For the text-containing cell, return its midpoint in [X, Y] coordinate format. 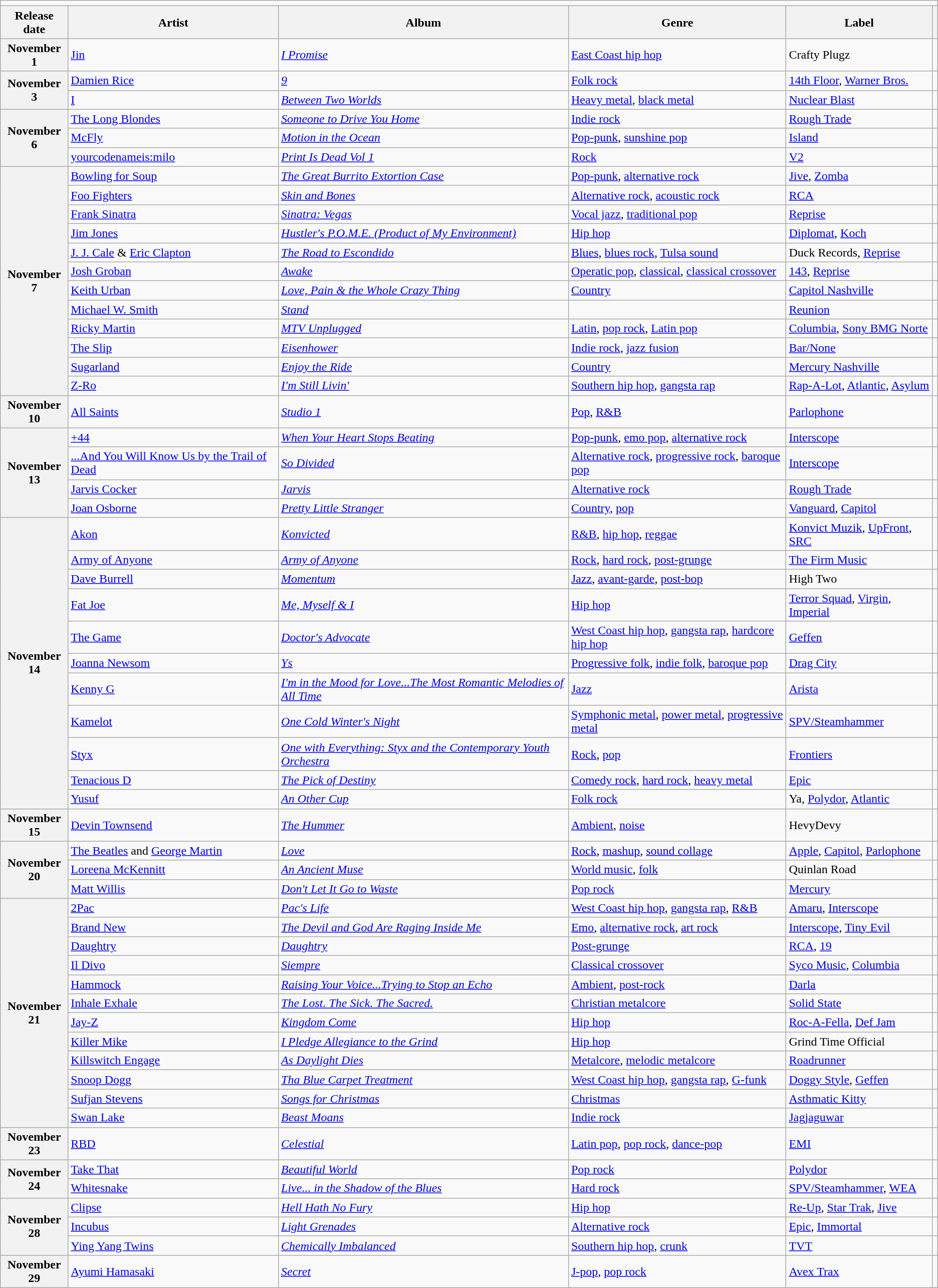
The Hummer [424, 825]
The Road to Escondido [424, 252]
Doggy Style, Geffen [859, 1080]
Damien Rice [173, 81]
One Cold Winter's Night [424, 721]
November14 [34, 663]
Light Grenades [424, 1226]
Asthmatic Kitty [859, 1099]
Joanna Newsom [173, 663]
Artist [173, 22]
The Great Burrito Extortion Case [424, 176]
As Daylight Dies [424, 1061]
Mercury [859, 889]
The Lost. The Sick. The Sacred. [424, 1003]
Siempre [424, 965]
Jarvis [424, 489]
RCA [859, 195]
Rock, pop [677, 754]
Konvicted [424, 534]
Roadrunner [859, 1061]
Inhale Exhale [173, 1003]
Michael W. Smith [173, 310]
Vanguard, Capitol [859, 508]
143, Reprise [859, 272]
Fat Joe [173, 604]
The Game [173, 637]
The Devil and God Are Raging Inside Me [424, 927]
Pop-punk, alternative rock [677, 176]
Sufjan Stevens [173, 1099]
Southern hip hop, crunk [677, 1245]
Foo Fighters [173, 195]
Killswitch Engage [173, 1061]
Joan Osborne [173, 508]
V2 [859, 157]
Whitesnake [173, 1188]
Christian metalcore [677, 1003]
Reunion [859, 310]
14th Floor, Warner Bros. [859, 81]
Pretty Little Stranger [424, 508]
Eisenhower [424, 348]
TVT [859, 1245]
Drag City [859, 663]
Island [859, 138]
So Divided [424, 463]
Ya, Polydor, Atlantic [859, 799]
Hell Hath No Fury [424, 1207]
The Pick of Destiny [424, 780]
Beautiful World [424, 1169]
Post-grunge [677, 946]
Blues, blues rock, Tulsa sound [677, 252]
Frank Sinatra [173, 214]
I Promise [424, 55]
Duck Records, Reprise [859, 252]
Latin, pop rock, Latin pop [677, 329]
High Two [859, 579]
yourcodenameis:milo [173, 157]
Secret [424, 1271]
+44 [173, 437]
Jazz [677, 689]
Print Is Dead Vol 1 [424, 157]
Josh Groban [173, 272]
Amaru, Interscope [859, 908]
World music, folk [677, 870]
When Your Heart Stops Beating [424, 437]
Rock, mashup, sound collage [677, 851]
Interscope, Tiny Evil [859, 927]
November7 [34, 281]
Geffen [859, 637]
West Coast hip hop, gangsta rap, hardcore hip hop [677, 637]
November21 [34, 1013]
November28 [34, 1226]
Ambient, post-rock [677, 984]
East Coast hip hop [677, 55]
Jay-Z [173, 1022]
Studio 1 [424, 412]
Sugarland [173, 367]
Matt Willis [173, 889]
Hard rock [677, 1188]
Pop-punk, sunshine pop [677, 138]
The Firm Music [859, 560]
Vocal jazz, traditional pop [677, 214]
Doctor's Advocate [424, 637]
Epic, Immortal [859, 1226]
Operatic pop, classical, classical crossover [677, 272]
Heavy metal, black metal [677, 100]
November23 [34, 1143]
Jagjaguwar [859, 1118]
Avex Trax [859, 1271]
Yusuf [173, 799]
R&B, hip hop, reggae [677, 534]
November13 [34, 473]
Crafty Plugz [859, 55]
Dave Burrell [173, 579]
Alternative rock, progressive rock, baroque pop [677, 463]
Il Divo [173, 965]
Capitol Nashville [859, 291]
Label [859, 22]
McFly [173, 138]
HevyDevy [859, 825]
Someone to Drive You Home [424, 119]
2Pac [173, 908]
J-pop, pop rock [677, 1271]
The Long Blondes [173, 119]
Kenny G [173, 689]
Parlophone [859, 412]
Loreena McKennitt [173, 870]
9 [424, 81]
The Beatles and George Martin [173, 851]
EMI [859, 1143]
November15 [34, 825]
Classical crossover [677, 965]
Metalcore, melodic metalcore [677, 1061]
Solid State [859, 1003]
Rap-A-Lot, Atlantic, Asylum [859, 386]
November20 [34, 870]
Nuclear Blast [859, 100]
Release date [34, 22]
Celestial [424, 1143]
Konvict Muzik, UpFront, SRC [859, 534]
Chemically Imbalanced [424, 1245]
Take That [173, 1169]
Ricky Martin [173, 329]
RCA, 19 [859, 946]
Progressive folk, indie folk, baroque pop [677, 663]
Polydor [859, 1169]
SPV/Steamhammer, WEA [859, 1188]
Diplomat, Koch [859, 233]
Comedy rock, hard rock, heavy metal [677, 780]
Roc-A-Fella, Def Jam [859, 1022]
Swan Lake [173, 1118]
Ying Yang Twins [173, 1245]
Pop-punk, emo pop, alternative rock [677, 437]
I Pledge Allegiance to the Grind [424, 1042]
All Saints [173, 412]
Emo, alternative rock, art rock [677, 927]
Songs for Christmas [424, 1099]
Kingdom Come [424, 1022]
Indie rock, jazz fusion [677, 348]
Live... in the Shadow of the Blues [424, 1188]
Styx [173, 754]
Latin pop, pop rock, dance-pop [677, 1143]
November1 [34, 55]
Pac's Life [424, 908]
Snoop Dogg [173, 1080]
Symphonic metal, power metal, progressive metal [677, 721]
RBD [173, 1143]
Incubus [173, 1226]
Quinlan Road [859, 870]
Epic [859, 780]
Darla [859, 984]
Southern hip hop, gangsta rap [677, 386]
Rock, hard rock, post-grunge [677, 560]
Mercury Nashville [859, 367]
Motion in the Ocean [424, 138]
J. J. Cale & Eric Clapton [173, 252]
Re-Up, Star Trak, Jive [859, 1207]
Alternative rock, acoustic rock [677, 195]
I [173, 100]
An Ancient Muse [424, 870]
Raising Your Voice...Trying to Stop an Echo [424, 984]
Jin [173, 55]
Z-Ro [173, 386]
Hammock [173, 984]
November24 [34, 1179]
Christmas [677, 1099]
November29 [34, 1271]
Clipse [173, 1207]
An Other Cup [424, 799]
Grind Time Official [859, 1042]
Jarvis Cocker [173, 489]
Akon [173, 534]
Ambient, noise [677, 825]
Syco Music, Columbia [859, 965]
Arista [859, 689]
Beast Moans [424, 1118]
Ys [424, 663]
Awake [424, 272]
Jive, Zomba [859, 176]
Bar/None [859, 348]
Columbia, Sony BMG Norte [859, 329]
SPV/Steamhammer [859, 721]
Between Two Worlds [424, 100]
I'm Still Livin' [424, 386]
November3 [34, 90]
Hustler's P.O.M.E. (Product of My Environment) [424, 233]
Reprise [859, 214]
Enjoy the Ride [424, 367]
Sinatra: Vegas [424, 214]
Apple, Capitol, Parlophone [859, 851]
Keith Urban [173, 291]
Devin Townsend [173, 825]
West Coast hip hop, gangsta rap, R&B [677, 908]
Terror Squad, Virgin, Imperial [859, 604]
Kamelot [173, 721]
Bowling for Soup [173, 176]
One with Everything: Styx and the Contemporary Youth Orchestra [424, 754]
Tenacious D [173, 780]
...And You Will Know Us by the Trail of Dead [173, 463]
West Coast hip hop, gangsta rap, G-funk [677, 1080]
The Slip [173, 348]
Me, Myself & I [424, 604]
Genre [677, 22]
November6 [34, 138]
Brand New [173, 927]
Don't Let It Go to Waste [424, 889]
Rock [677, 157]
November10 [34, 412]
Album [424, 22]
Love, Pain & the Whole Crazy Thing [424, 291]
Momentum [424, 579]
Skin and Bones [424, 195]
MTV Unplugged [424, 329]
Love [424, 851]
Tha Blue Carpet Treatment [424, 1080]
Killer Mike [173, 1042]
Frontiers [859, 754]
Jazz, avant-garde, post-bop [677, 579]
Stand [424, 310]
Ayumi Hamasaki [173, 1271]
Country, pop [677, 508]
I'm in the Mood for Love...The Most Romantic Melodies of All Time [424, 689]
Pop, R&B [677, 412]
Jim Jones [173, 233]
